Extract the [X, Y] coordinate from the center of the cell holding the provided text.  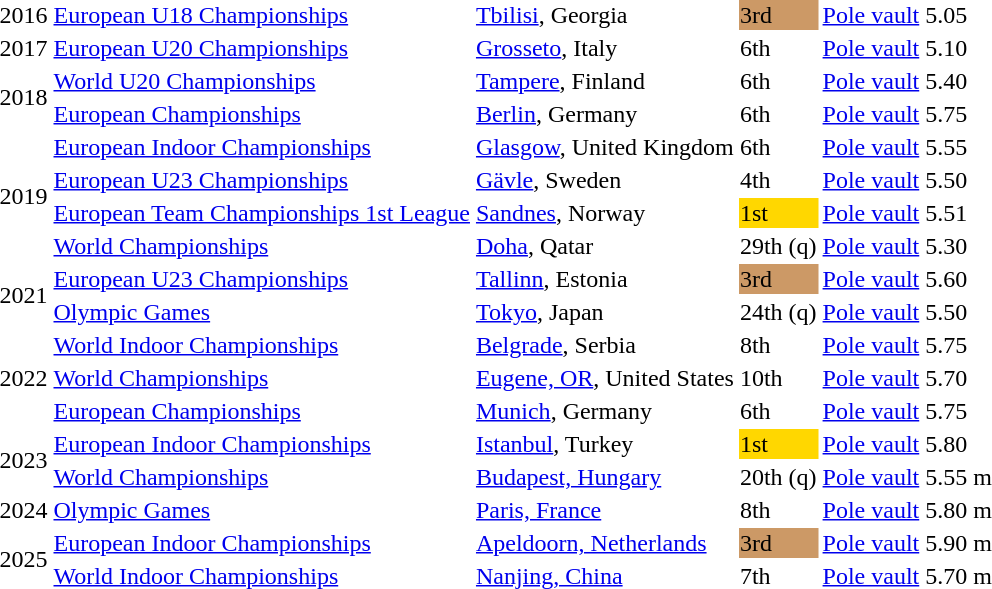
20th (q) [778, 477]
Tampere, Finland [604, 81]
Munich, Germany [604, 411]
Tokyo, Japan [604, 312]
Tbilisi, Georgia [604, 15]
Eugene, OR, United States [604, 378]
European U18 Championships [262, 15]
Glasgow, United Kingdom [604, 147]
Grosseto, Italy [604, 48]
29th (q) [778, 246]
Gävle, Sweden [604, 180]
Sandnes, Norway [604, 213]
Budapest, Hungary [604, 477]
24th (q) [778, 312]
European U20 Championships [262, 48]
Istanbul, Turkey [604, 444]
Tallinn, Estonia [604, 279]
Paris, France [604, 510]
Berlin, Germany [604, 114]
Apeldoorn, Netherlands [604, 543]
World Indoor Championships [262, 345]
Doha, Qatar [604, 246]
World U20 Championships [262, 81]
4th [778, 180]
Belgrade, Serbia [604, 345]
10th [778, 378]
European Team Championships 1st League [262, 213]
